From the cell containing the given text, extract its center point as [X, Y] coordinate. 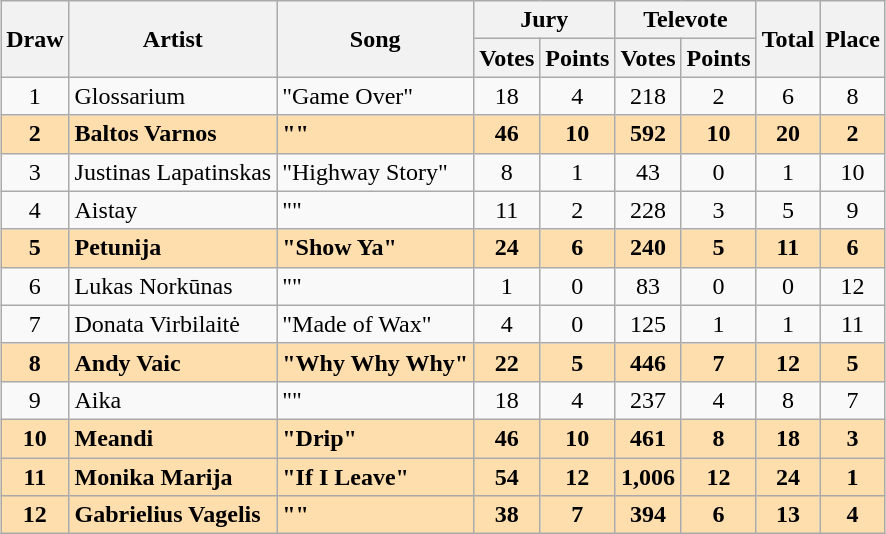
218 [648, 96]
Baltos Varnos [173, 134]
Glossarium [173, 96]
Aika [173, 400]
22 [507, 362]
Artist [173, 39]
Gabrielius Vagelis [173, 515]
"If I Leave" [376, 477]
Meandi [173, 438]
"Game Over" [376, 96]
Total [788, 39]
"Show Ya" [376, 248]
125 [648, 324]
43 [648, 172]
Andy Vaic [173, 362]
1,006 [648, 477]
228 [648, 210]
Place [853, 39]
592 [648, 134]
Aistay [173, 210]
Justinas Lapatinskas [173, 172]
Song [376, 39]
"Made of Wax" [376, 324]
446 [648, 362]
Draw [35, 39]
Jury [544, 20]
Donata Virbilaitė [173, 324]
"Drip" [376, 438]
38 [507, 515]
Televote [686, 20]
Petunija [173, 248]
54 [507, 477]
20 [788, 134]
237 [648, 400]
394 [648, 515]
240 [648, 248]
461 [648, 438]
"Why Why Why" [376, 362]
13 [788, 515]
Monika Marija [173, 477]
"Highway Story" [376, 172]
83 [648, 286]
Lukas Norkūnas [173, 286]
